Search for the cell housing the specified text and yield its [X, Y] center coordinate. 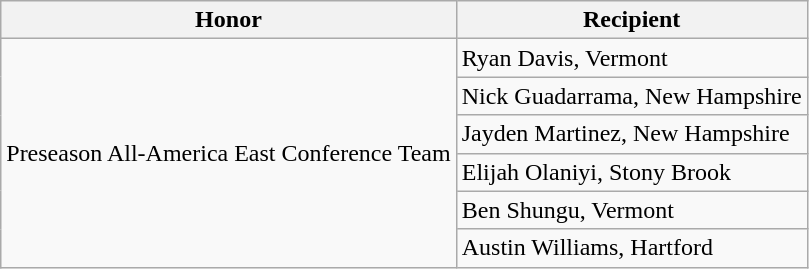
Jayden Martinez, New Hampshire [632, 134]
Recipient [632, 20]
Honor [228, 20]
Austin Williams, Hartford [632, 248]
Elijah Olaniyi, Stony Brook [632, 172]
Ben Shungu, Vermont [632, 210]
Ryan Davis, Vermont [632, 58]
Preseason All-America East Conference Team [228, 153]
Nick Guadarrama, New Hampshire [632, 96]
